Determine the [X, Y] coordinate at the center of the cell enclosing the given text.  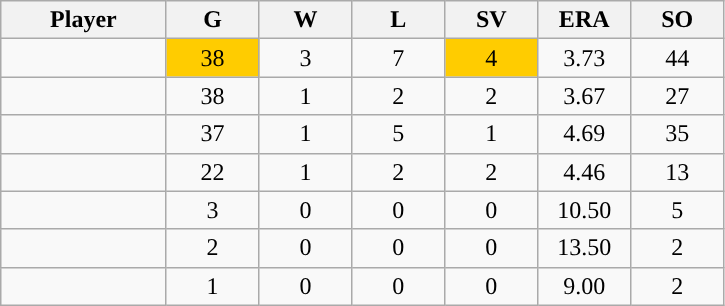
Player [84, 20]
9.00 [584, 286]
G [212, 20]
7 [398, 58]
13 [678, 172]
22 [212, 172]
L [398, 20]
3.67 [584, 96]
4.46 [584, 172]
44 [678, 58]
35 [678, 134]
3.73 [584, 58]
13.50 [584, 248]
SV [492, 20]
4.69 [584, 134]
27 [678, 96]
10.50 [584, 210]
4 [492, 58]
37 [212, 134]
W [306, 20]
SO [678, 20]
ERA [584, 20]
